Determine the (x, y) coordinate at the center of the cell enclosing the given text.  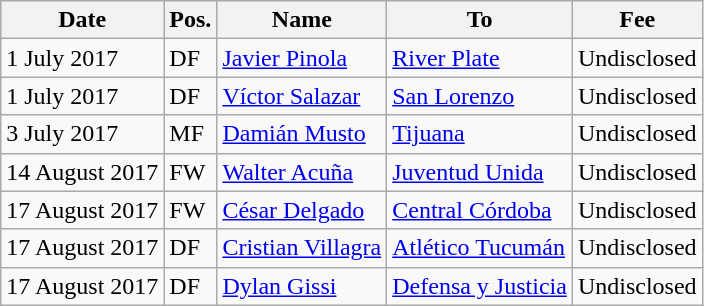
Date (82, 20)
Walter Acuña (302, 172)
Víctor Salazar (302, 96)
MF (190, 134)
Damián Musto (302, 134)
Fee (637, 20)
River Plate (480, 58)
Name (302, 20)
Cristian Villagra (302, 248)
César Delgado (302, 210)
Pos. (190, 20)
Juventud Unida (480, 172)
Javier Pinola (302, 58)
Dylan Gissi (302, 286)
Atlético Tucumán (480, 248)
Central Córdoba (480, 210)
To (480, 20)
Defensa y Justicia (480, 286)
San Lorenzo (480, 96)
Tijuana (480, 134)
14 August 2017 (82, 172)
3 July 2017 (82, 134)
